Determine the [x, y] coordinate at the center of the cell enclosing the given text.  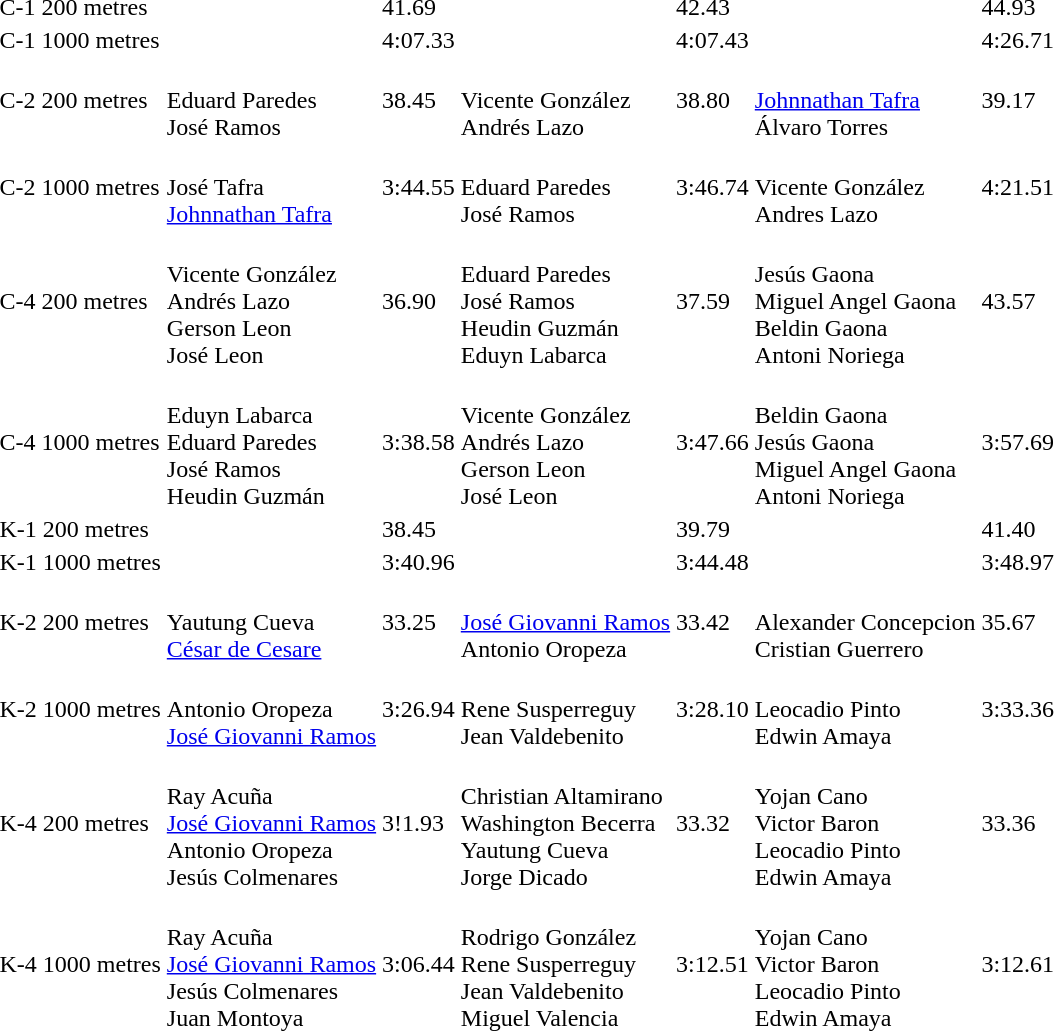
39.79 [713, 529]
Christian AltamiranoWashington BecerraYautung CuevaJorge Dicado [565, 823]
Antonio OropezaJosé Giovanni Ramos [271, 709]
37.59 [713, 301]
Vicente GonzálezAndrés Lazo [565, 100]
Alexander ConcepcionCristian Guerrero [865, 622]
José TafraJohnnathan Tafra [271, 187]
Eduard ParedesJosé RamosHeudin GuzmánEduyn Labarca [565, 301]
Eduyn LabarcaEduard ParedesJosé RamosHeudin Guzmán [271, 442]
3:28.10 [713, 709]
Leocadio PintoEdwin Amaya [865, 709]
Beldin GaonaJesús GaonaMiguel Angel GaonaAntoni Noriega [865, 442]
Yojan CanoVictor BaronLeocadio PintoEdwin Amaya [865, 823]
Ray AcuñaJosé Giovanni RamosAntonio OropezaJesús Colmenares [271, 823]
3:26.94 [419, 709]
José Giovanni RamosAntonio Oropeza [565, 622]
3!1.93 [419, 823]
Jesús GaonaMiguel Angel GaonaBeldin GaonaAntoni Noriega [865, 301]
3:44.48 [713, 562]
36.90 [419, 301]
4:07.33 [419, 40]
33.25 [419, 622]
3:40.96 [419, 562]
3:38.58 [419, 442]
Yautung CuevaCésar de Cesare [271, 622]
3:46.74 [713, 187]
4:07.43 [713, 40]
Vicente GonzálezAndres Lazo [865, 187]
3:47.66 [713, 442]
33.32 [713, 823]
Johnnathan TafraÁlvaro Torres [865, 100]
38.80 [713, 100]
3:44.55 [419, 187]
33.42 [713, 622]
Rene SusperreguyJean Valdebenito [565, 709]
